Identify which cell holds the provided text, then report its (x, y) central coordinate. 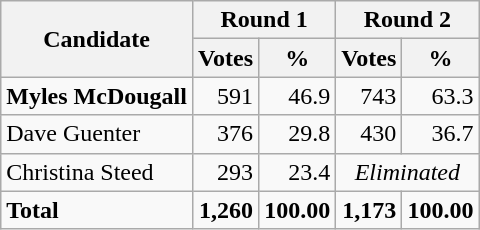
Round 2 (408, 20)
Myles McDougall (97, 96)
36.7 (440, 134)
46.9 (298, 96)
293 (225, 172)
1,260 (225, 210)
430 (369, 134)
1,173 (369, 210)
Candidate (97, 39)
591 (225, 96)
29.8 (298, 134)
Total (97, 210)
Round 1 (264, 20)
Dave Guenter (97, 134)
376 (225, 134)
63.3 (440, 96)
Christina Steed (97, 172)
743 (369, 96)
Eliminated (408, 172)
23.4 (298, 172)
